Find where the given text appears and provide that cell's center as (X, Y) coordinate. 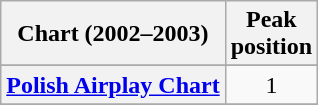
Peakposition (271, 34)
1 (271, 85)
Polish Airplay Chart (113, 85)
Chart (2002–2003) (113, 34)
